From the cell containing the given text, extract its center point as [X, Y] coordinate. 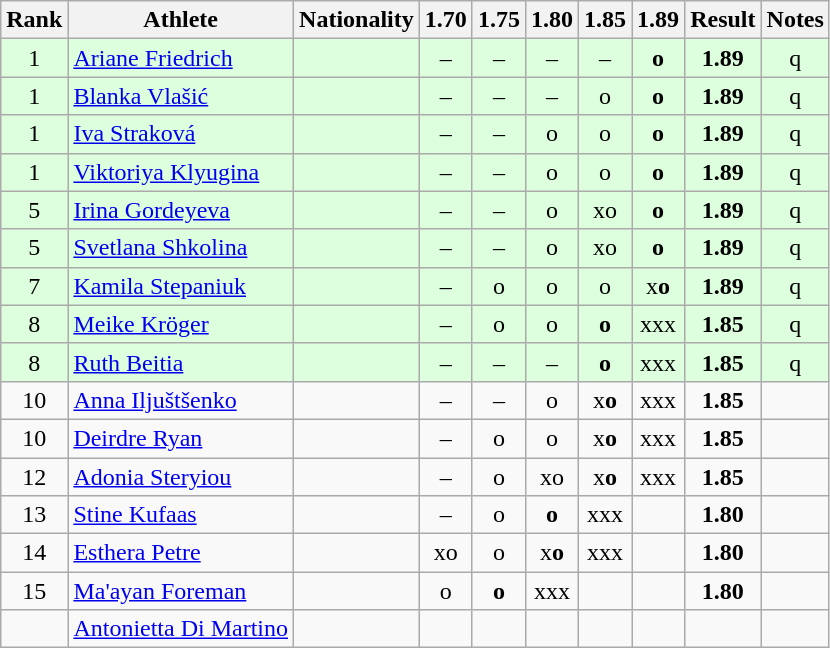
Deirdre Ryan [181, 438]
1.75 [498, 20]
Svetlana Shkolina [181, 248]
Blanka Vlašić [181, 96]
7 [34, 286]
13 [34, 515]
Anna Iljuštšenko [181, 400]
Ariane Friedrich [181, 58]
Nationality [357, 20]
Result [723, 20]
Adonia Steryiou [181, 477]
Meike Kröger [181, 324]
Esthera Petre [181, 553]
Rank [34, 20]
1.70 [446, 20]
Iva Straková [181, 134]
Kamila Stepaniuk [181, 286]
Viktoriya Klyugina [181, 172]
Stine Kufaas [181, 515]
Ma'ayan Foreman [181, 591]
Athlete [181, 20]
Antonietta Di Martino [181, 629]
15 [34, 591]
Notes [795, 20]
12 [34, 477]
14 [34, 553]
Ruth Beitia [181, 362]
Irina Gordeyeva [181, 210]
